Scan for the cell matching the given text and deliver its [X, Y] coordinate at center. 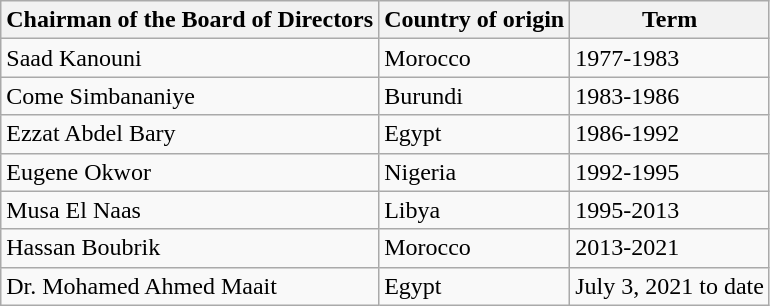
Country of origin [474, 20]
1992-1995 [670, 172]
Saad Kanouni [190, 58]
Libya [474, 210]
Hassan Boubrik [190, 248]
Chairman of the Board of Directors [190, 20]
Musa El Naas [190, 210]
1983-1986 [670, 96]
Eugene Okwor [190, 172]
1995-2013 [670, 210]
Term [670, 20]
Come Simbananiye [190, 96]
2013-2021 [670, 248]
Ezzat Abdel Bary [190, 134]
Dr. Mohamed Ahmed Maait [190, 286]
Burundi [474, 96]
Nigeria [474, 172]
July 3, 2021 to date [670, 286]
1986-1992 [670, 134]
1977-1983 [670, 58]
